Scan for the cell matching the given text and deliver its (x, y) coordinate at center. 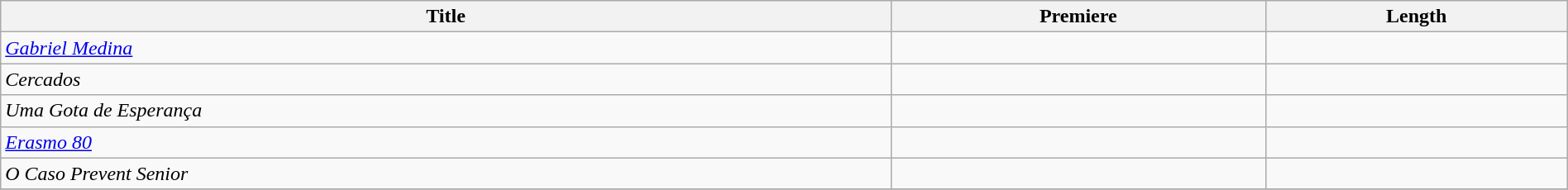
Uma Gota de Esperança (447, 111)
O Caso Prevent Senior (447, 173)
Cercados (447, 79)
Erasmo 80 (447, 142)
Premiere (1078, 17)
Gabriel Medina (447, 48)
Title (447, 17)
Length (1416, 17)
